Search for the cell housing the specified text and yield its [x, y] center coordinate. 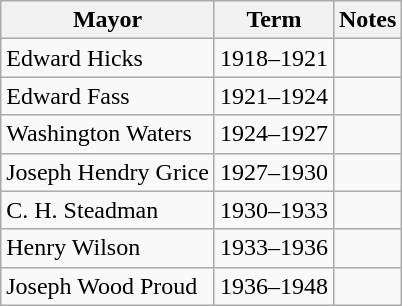
C. H. Steadman [108, 210]
Notes [367, 20]
1924–1927 [274, 134]
1927–1930 [274, 172]
Joseph Hendry Grice [108, 172]
Joseph Wood Proud [108, 286]
1921–1924 [274, 96]
Edward Fass [108, 96]
Washington Waters [108, 134]
Term [274, 20]
1930–1933 [274, 210]
1918–1921 [274, 58]
Mayor [108, 20]
Edward Hicks [108, 58]
Henry Wilson [108, 248]
1936–1948 [274, 286]
1933–1936 [274, 248]
